Capture the cell that displays the provided text and extract its (x, y) central coordinate. 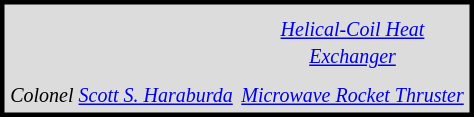
Colonel Scott S. Haraburda (122, 95)
Helical-Coil Heat Exchanger (352, 42)
Microwave Rocket Thruster (352, 95)
